Return the [x, y] coordinate for the center point of the cell that contains the specified text.  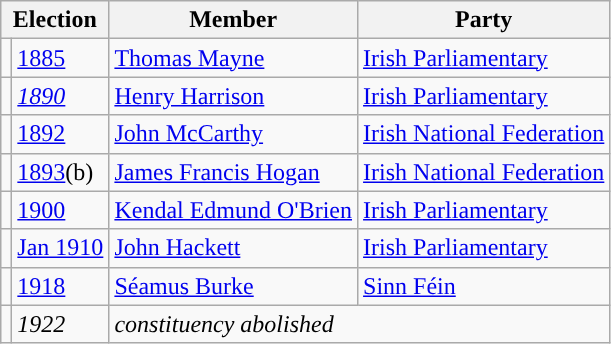
1918 [60, 286]
constituency abolished [360, 324]
John Hackett [234, 248]
James Francis Hogan [234, 172]
Séamus Burke [234, 286]
Party [484, 20]
1893(b) [60, 172]
1892 [60, 134]
Sinn Féin [484, 286]
Member [234, 20]
Election [55, 20]
John McCarthy [234, 134]
Henry Harrison [234, 96]
1890 [60, 96]
1900 [60, 210]
1922 [60, 324]
Jan 1910 [60, 248]
Thomas Mayne [234, 58]
1885 [60, 58]
Kendal Edmund O'Brien [234, 210]
